Extract the [X, Y] coordinate from the center of the cell holding the provided text.  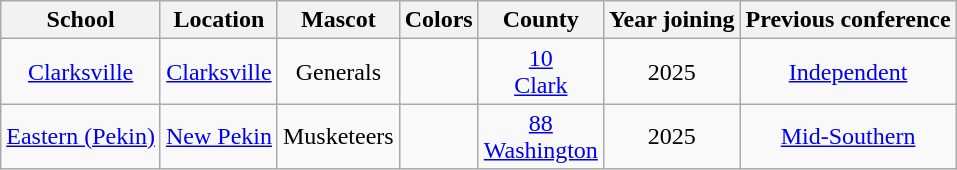
10 Clark [540, 72]
Generals [338, 72]
County [540, 20]
Location [218, 20]
Independent [848, 72]
Colors [438, 20]
Musketeers [338, 136]
Previous conference [848, 20]
Mid-Southern [848, 136]
School [81, 20]
88 Washington [540, 136]
Eastern (Pekin) [81, 136]
Year joining [672, 20]
New Pekin [218, 136]
Mascot [338, 20]
